Locate the cell with the specified text and output its (X, Y) center coordinate. 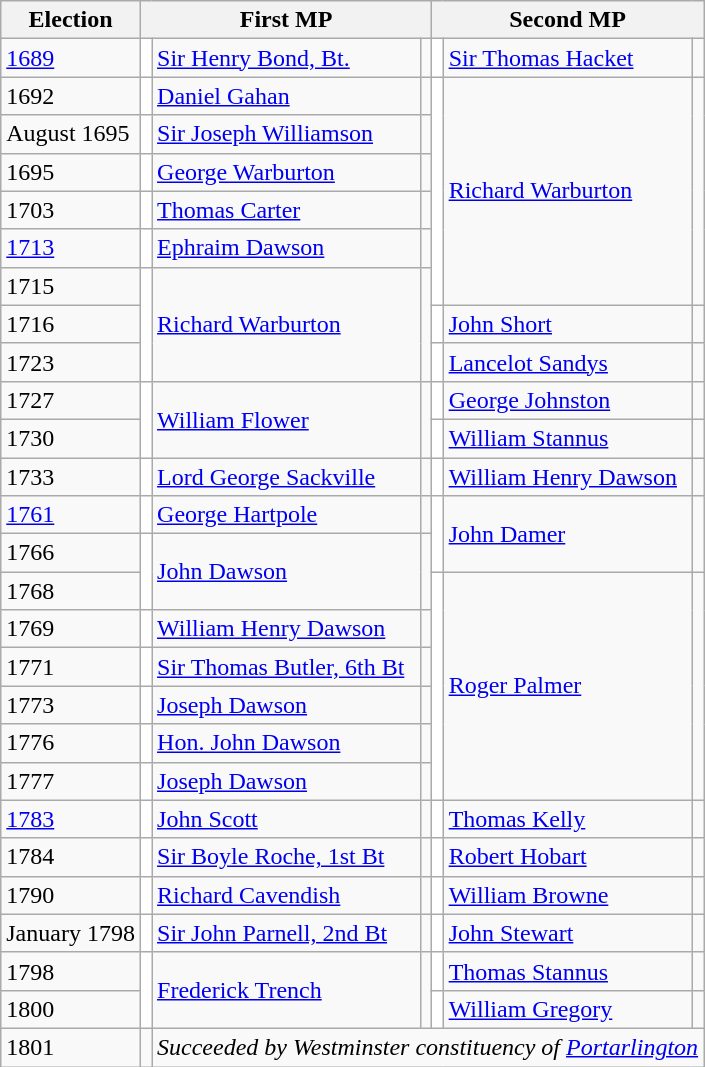
Sir Boyle Roche, 1st Bt (286, 857)
Succeeded by Westminster constituency of Portarlington (428, 1047)
William Stannus (568, 438)
John Scott (286, 819)
1727 (71, 400)
1713 (71, 248)
John Damer (568, 534)
1773 (71, 705)
1695 (71, 172)
George Hartpole (286, 515)
Hon. John Dawson (286, 743)
Thomas Kelly (568, 819)
1784 (71, 857)
1716 (71, 324)
Lord George Sackville (286, 477)
1798 (71, 971)
William Browne (568, 895)
January 1798 (71, 933)
1723 (71, 362)
Ephraim Dawson (286, 248)
William Gregory (568, 1009)
1771 (71, 667)
Sir John Parnell, 2nd Bt (286, 933)
Frederick Trench (286, 990)
Thomas Stannus (568, 971)
Robert Hobart (568, 857)
George Johnston (568, 400)
Thomas Carter (286, 210)
1776 (71, 743)
August 1695 (71, 134)
1761 (71, 515)
1800 (71, 1009)
John Dawson (286, 572)
1692 (71, 96)
Sir Thomas Hacket (568, 58)
1769 (71, 629)
1801 (71, 1047)
John Stewart (568, 933)
1715 (71, 286)
1790 (71, 895)
Sir Thomas Butler, 6th Bt (286, 667)
1733 (71, 477)
George Warburton (286, 172)
1730 (71, 438)
Daniel Gahan (286, 96)
1783 (71, 819)
Roger Palmer (568, 686)
Sir Henry Bond, Bt. (286, 58)
John Short (568, 324)
1703 (71, 210)
1768 (71, 591)
Sir Joseph Williamson (286, 134)
Second MP (568, 20)
First MP (286, 20)
1689 (71, 58)
1777 (71, 781)
1766 (71, 553)
Election (71, 20)
Richard Cavendish (286, 895)
William Flower (286, 419)
Lancelot Sandys (568, 362)
